Search for the cell housing the specified text and yield its (X, Y) center coordinate. 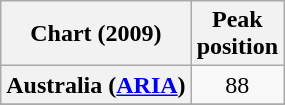
Australia (ARIA) (96, 85)
88 (237, 85)
Chart (2009) (96, 34)
Peakposition (237, 34)
